Detect which cell encompasses the target text, then output its (x, y) center coordinate. 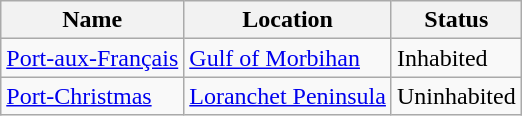
Loranchet Peninsula (288, 96)
Inhabited (456, 58)
Port-aux-Français (92, 58)
Port-Christmas (92, 96)
Status (456, 20)
Gulf of Morbihan (288, 58)
Name (92, 20)
Location (288, 20)
Uninhabited (456, 96)
